Return the (x, y) coordinate for the center point of the cell that contains the specified text.  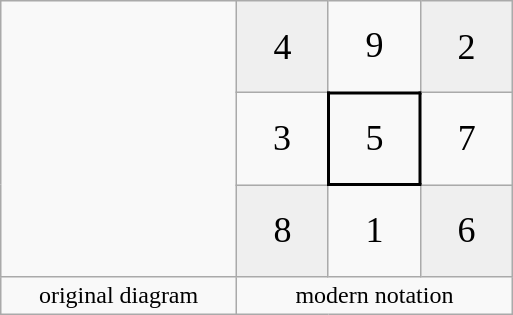
modern notation (375, 295)
original diagram (119, 295)
2 (467, 47)
4 (283, 47)
7 (467, 138)
8 (283, 231)
3 (283, 138)
6 (467, 231)
9 (374, 47)
5 (374, 138)
1 (374, 231)
